Return (X, Y) of the center of cell containing provided text 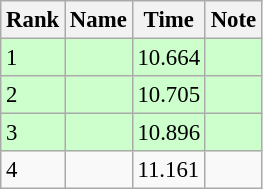
10.664 (168, 58)
Rank (33, 20)
Name (99, 20)
11.161 (168, 170)
10.705 (168, 95)
Time (168, 20)
2 (33, 95)
3 (33, 133)
4 (33, 170)
Note (233, 20)
1 (33, 58)
10.896 (168, 133)
